Provide the (X, Y) coordinate of the cell's center where the given text is located.  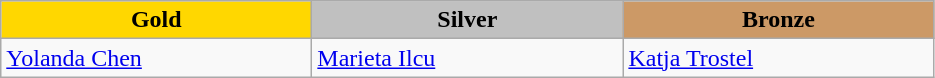
Marieta Ilcu (468, 58)
Bronze (778, 20)
Gold (156, 20)
Katja Trostel (778, 58)
Silver (468, 20)
Yolanda Chen (156, 58)
